Pinpoint the cell where the given text exists, returning its [x, y] midpoint coordinate. 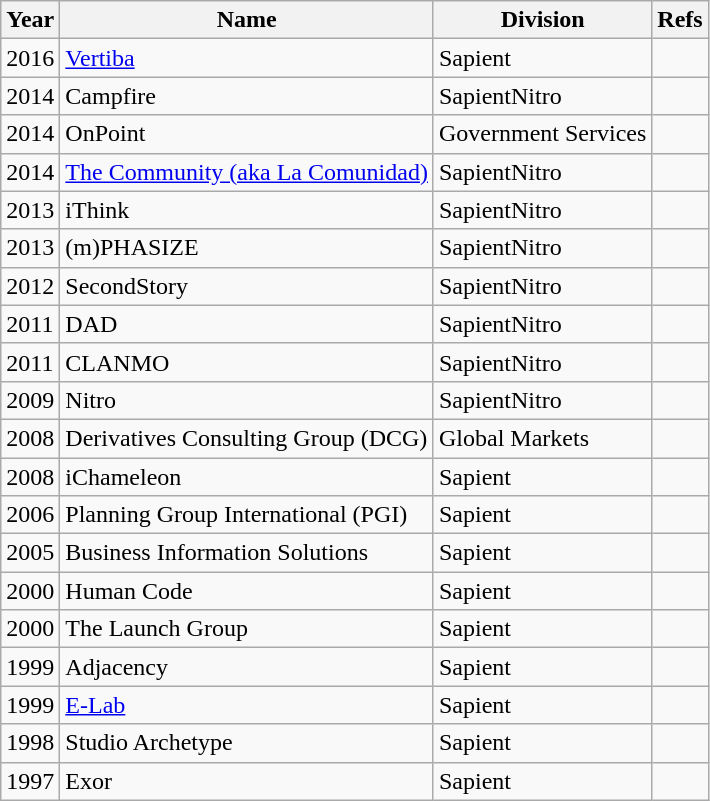
Planning Group International (PGI) [247, 515]
The Launch Group [247, 629]
Government Services [542, 134]
2009 [30, 400]
DAD [247, 324]
Campfire [247, 96]
(m)PHASIZE [247, 248]
CLANMO [247, 362]
SecondStory [247, 286]
Studio Archetype [247, 743]
Vertiba [247, 58]
Derivatives Consulting Group (DCG) [247, 438]
Name [247, 20]
OnPoint [247, 134]
Global Markets [542, 438]
Nitro [247, 400]
Division [542, 20]
2005 [30, 553]
Business Information Solutions [247, 553]
2016 [30, 58]
Year [30, 20]
Exor [247, 781]
1998 [30, 743]
Refs [680, 20]
Adjacency [247, 667]
2006 [30, 515]
iChameleon [247, 477]
The Community (aka La Comunidad) [247, 172]
iThink [247, 210]
E-Lab [247, 705]
Human Code [247, 591]
2012 [30, 286]
1997 [30, 781]
